Output the [x, y] coordinate of the center of the cell containing the given text.  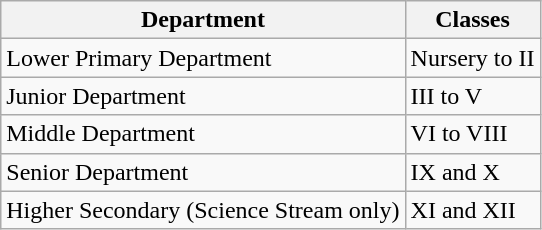
III to V [472, 96]
Higher Secondary (Science Stream only) [203, 210]
Senior Department [203, 172]
Nursery to II [472, 58]
Classes [472, 20]
IX and X [472, 172]
VI to VIII [472, 134]
Lower Primary Department [203, 58]
Department [203, 20]
XI and XII [472, 210]
Junior Department [203, 96]
Middle Department [203, 134]
